Detect which cell encompasses the target text, then output its [X, Y] center coordinate. 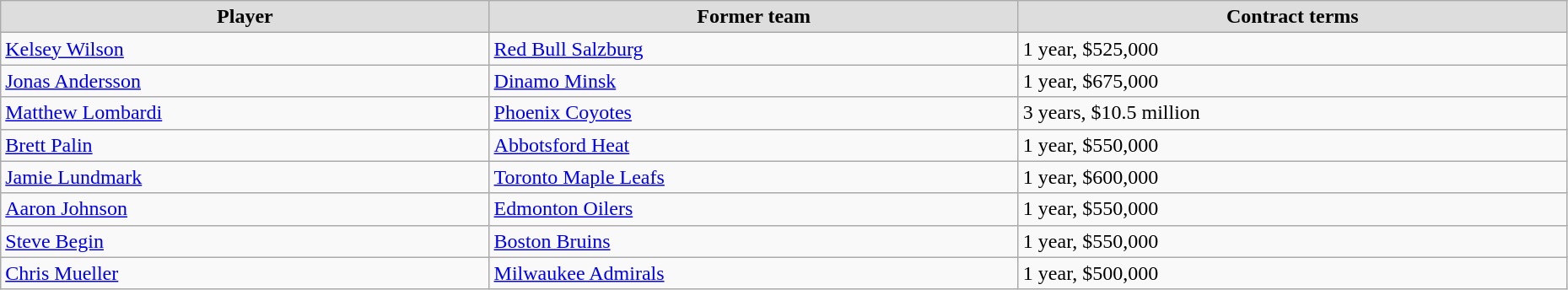
1 year, $675,000 [1292, 81]
Edmonton Oilers [754, 209]
Dinamo Minsk [754, 81]
Player [245, 17]
Jamie Lundmark [245, 177]
Aaron Johnson [245, 209]
Kelsey Wilson [245, 49]
Toronto Maple Leafs [754, 177]
Former team [754, 17]
Boston Bruins [754, 241]
Matthew Lombardi [245, 113]
Chris Mueller [245, 273]
3 years, $10.5 million [1292, 113]
Contract terms [1292, 17]
Abbotsford Heat [754, 145]
Steve Begin [245, 241]
1 year, $500,000 [1292, 273]
Brett Palin [245, 145]
1 year, $525,000 [1292, 49]
1 year, $600,000 [1292, 177]
Red Bull Salzburg [754, 49]
Phoenix Coyotes [754, 113]
Milwaukee Admirals [754, 273]
Jonas Andersson [245, 81]
